Search for the cell housing the specified text and yield its [x, y] center coordinate. 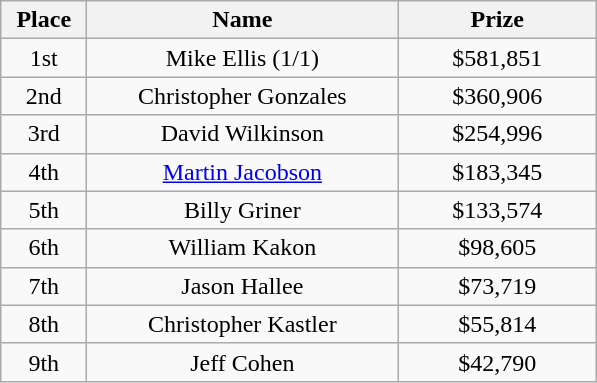
2nd [44, 96]
6th [44, 248]
$254,996 [498, 134]
William Kakon [242, 248]
3rd [44, 134]
$360,906 [498, 96]
Prize [498, 20]
$133,574 [498, 210]
Place [44, 20]
Mike Ellis (1/1) [242, 58]
5th [44, 210]
8th [44, 324]
$73,719 [498, 286]
Name [242, 20]
4th [44, 172]
7th [44, 286]
Jason Hallee [242, 286]
$42,790 [498, 362]
$55,814 [498, 324]
Christopher Gonzales [242, 96]
Billy Griner [242, 210]
$98,605 [498, 248]
Christopher Kastler [242, 324]
David Wilkinson [242, 134]
9th [44, 362]
1st [44, 58]
Jeff Cohen [242, 362]
$581,851 [498, 58]
Martin Jacobson [242, 172]
$183,345 [498, 172]
